Extract the [x, y] coordinate from the center of the cell holding the provided text.  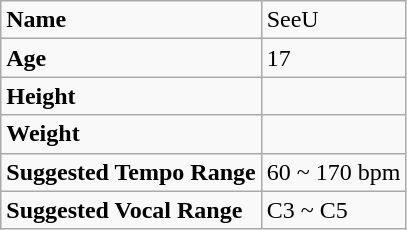
Suggested Tempo Range [131, 172]
Age [131, 58]
17 [334, 58]
Name [131, 20]
Weight [131, 134]
SeeU [334, 20]
Height [131, 96]
C3 ~ C5 [334, 210]
Suggested Vocal Range [131, 210]
60 ~ 170 bpm [334, 172]
